Provide the (x, y) coordinate of the cell's center where the given text is located.  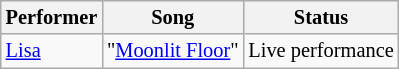
Live performance (320, 51)
"Moonlit Floor" (172, 51)
Performer (52, 17)
Status (320, 17)
Lisa (52, 51)
Song (172, 17)
